Provide the (X, Y) coordinate of the cell's center where the given text is located.  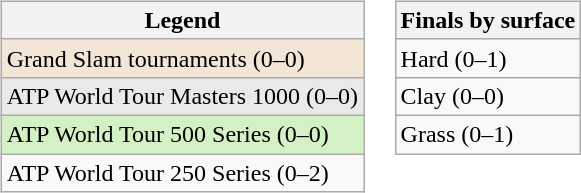
Hard (0–1) (488, 58)
ATP World Tour Masters 1000 (0–0) (182, 96)
Clay (0–0) (488, 96)
Legend (182, 20)
Grand Slam tournaments (0–0) (182, 58)
ATP World Tour 500 Series (0–0) (182, 134)
Grass (0–1) (488, 134)
ATP World Tour 250 Series (0–2) (182, 173)
Finals by surface (488, 20)
